Detect which cell encompasses the target text, then output its [X, Y] center coordinate. 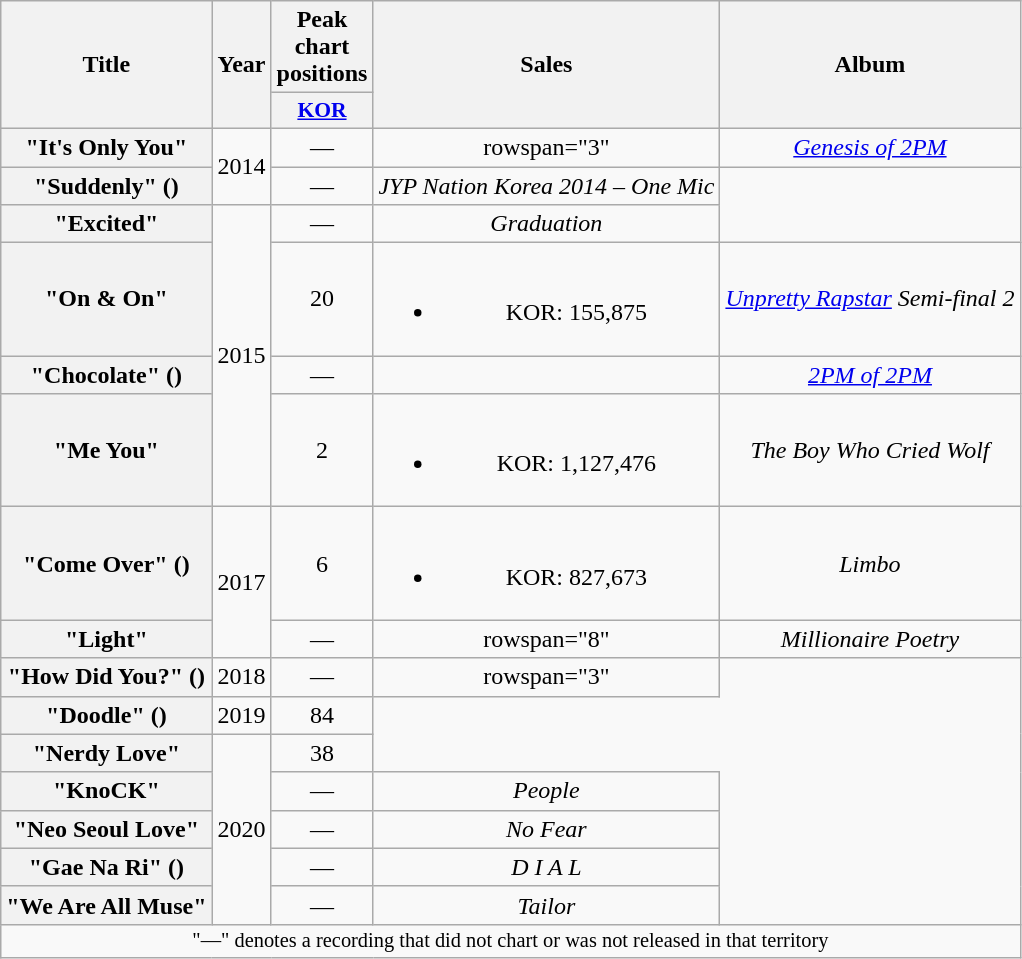
"Doodle" () [106, 715]
"Come Over" () [106, 564]
"Suddenly" () [106, 185]
6 [322, 564]
D I A L [546, 867]
2014 [242, 166]
The Boy Who Cried Wolf [870, 450]
KOR [322, 111]
JYP Nation Korea 2014 – One Mic [546, 185]
"Nerdy Love" [106, 753]
"Excited" [106, 224]
rowspan="8" [546, 639]
Millionaire Poetry [870, 639]
KOR: 1,127,476 [546, 450]
People [546, 791]
"Chocolate" () [106, 375]
Sales [546, 65]
2 [322, 450]
2018 [242, 677]
"On & On" [106, 300]
"KnoCK" [106, 791]
Genesis of 2PM [870, 147]
"Light" [106, 639]
2PM of 2PM [870, 375]
20 [322, 300]
2019 [242, 715]
"We Are All Muse" [106, 905]
84 [322, 715]
Limbo [870, 564]
"It's Only You" [106, 147]
2020 [242, 829]
"How Did You?" () [106, 677]
2017 [242, 582]
Graduation [546, 224]
Unpretty Rapstar Semi-final 2 [870, 300]
KOR: 155,875 [546, 300]
No Fear [546, 829]
"Neo Seoul Love" [106, 829]
"—" denotes a recording that did not chart or was not released in that territory [510, 941]
Year [242, 65]
KOR: 827,673 [546, 564]
2015 [242, 356]
Title [106, 65]
Album [870, 65]
"Gae Na Ri" () [106, 867]
38 [322, 753]
Tailor [546, 905]
"Me You" [106, 450]
Peak chartpositions [322, 47]
